Detect which cell encompasses the target text, then output its (X, Y) center coordinate. 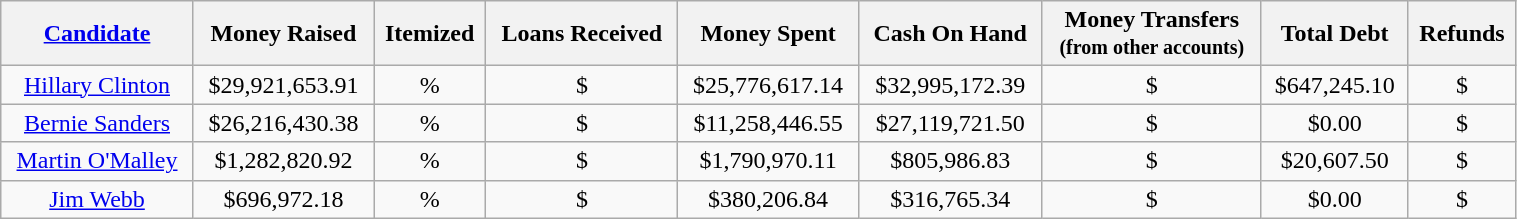
$1,282,820.92 (283, 161)
Candidate (98, 34)
Money Transfers(from other accounts) (1152, 34)
$20,607.50 (1334, 161)
$647,245.10 (1334, 85)
$26,216,430.38 (283, 123)
Loans Received (582, 34)
Refunds (1462, 34)
$316,765.34 (950, 199)
Martin O'Malley (98, 161)
$1,790,970.11 (768, 161)
Money Spent (768, 34)
$696,972.18 (283, 199)
$11,258,446.55 (768, 123)
Money Raised (283, 34)
$32,995,172.39 (950, 85)
Jim Webb (98, 199)
$25,776,617.14 (768, 85)
Itemized (430, 34)
$380,206.84 (768, 199)
Hillary Clinton (98, 85)
Total Debt (1334, 34)
Bernie Sanders (98, 123)
$27,119,721.50 (950, 123)
Cash On Hand (950, 34)
$29,921,653.91 (283, 85)
$805,986.83 (950, 161)
